Output the [X, Y] coordinate of the center of the cell containing the given text.  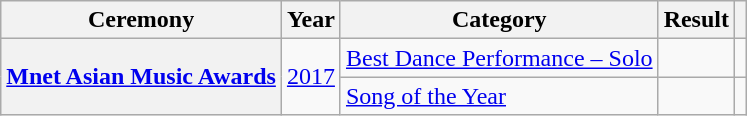
Result [696, 20]
Best Dance Performance – Solo [499, 58]
Category [499, 20]
2017 [310, 77]
Year [310, 20]
Ceremony [142, 20]
Mnet Asian Music Awards [142, 77]
Song of the Year [499, 96]
